Find where the given text appears and provide that cell's center as [X, Y] coordinate. 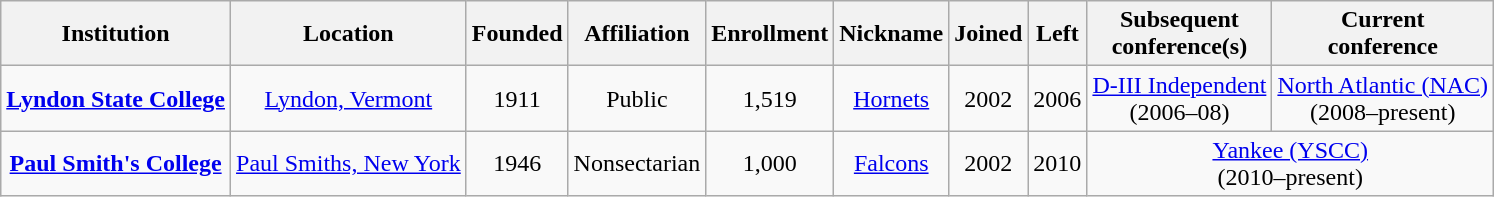
Nonsectarian [637, 164]
2010 [1058, 164]
Joined [988, 34]
Lyndon, Vermont [349, 98]
Subsequentconference(s) [1180, 34]
1,519 [770, 98]
Currentconference [1383, 34]
1911 [517, 98]
Hornets [892, 98]
D-III Independent(2006–08) [1180, 98]
Affiliation [637, 34]
Institution [116, 34]
Paul Smiths, New York [349, 164]
Paul Smith's College [116, 164]
Lyndon State College [116, 98]
1946 [517, 164]
Founded [517, 34]
Public [637, 98]
Yankee (YSCC)(2010–present) [1290, 164]
North Atlantic (NAC)(2008–present) [1383, 98]
2006 [1058, 98]
Falcons [892, 164]
1,000 [770, 164]
Enrollment [770, 34]
Nickname [892, 34]
Left [1058, 34]
Location [349, 34]
